Locate the cell with the specified text and output its (x, y) center coordinate. 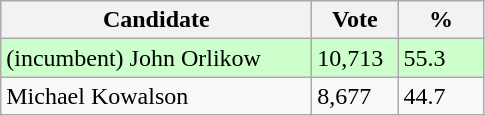
55.3 (441, 58)
8,677 (355, 96)
Candidate (156, 20)
(incumbent) John Orlikow (156, 58)
Vote (355, 20)
% (441, 20)
Michael Kowalson (156, 96)
44.7 (441, 96)
10,713 (355, 58)
